Pinpoint the cell where the given text exists, returning its [x, y] midpoint coordinate. 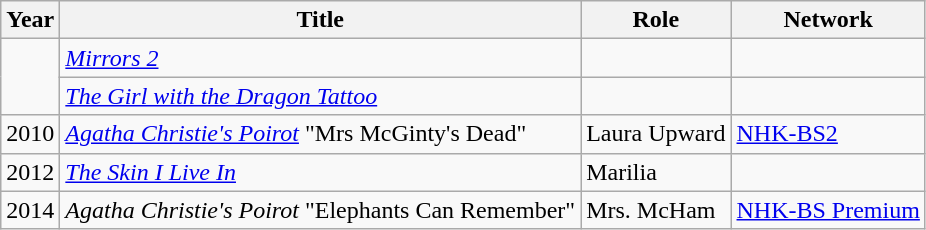
Year [30, 20]
2012 [30, 172]
Mirrors 2 [320, 58]
Role [656, 20]
2014 [30, 210]
Laura Upward [656, 134]
Agatha Christie's Poirot "Mrs McGinty's Dead" [320, 134]
Agatha Christie's Poirot "Elephants Can Remember" [320, 210]
The Girl with the Dragon Tattoo [320, 96]
Mrs. McHam [656, 210]
The Skin I Live In [320, 172]
Marilia [656, 172]
NHK-BS Premium [828, 210]
Network [828, 20]
2010 [30, 134]
NHK-BS2 [828, 134]
Title [320, 20]
